From the cell containing the given text, extract its center point as [X, Y] coordinate. 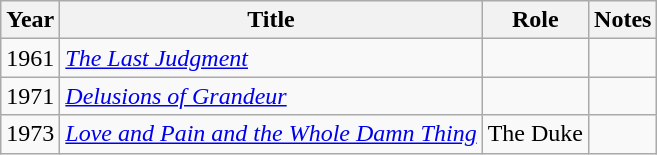
Notes [623, 20]
Year [30, 20]
Title [271, 20]
The Last Judgment [271, 58]
Role [535, 20]
The Duke [535, 134]
1973 [30, 134]
1961 [30, 58]
1971 [30, 96]
Delusions of Grandeur [271, 96]
Love and Pain and the Whole Damn Thing [271, 134]
